Return the [X, Y] coordinate for the center point of the cell that contains the specified text.  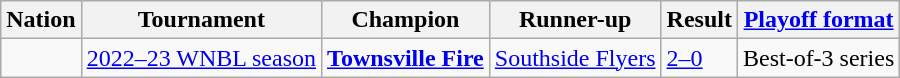
2022–23 WNBL season [201, 58]
Champion [406, 20]
Runner-up [575, 20]
2–0 [699, 58]
Tournament [201, 20]
Southside Flyers [575, 58]
Best-of-3 series [818, 58]
Townsville Fire [406, 58]
Nation [41, 20]
Playoff format [818, 20]
Result [699, 20]
